From the cell containing the given text, extract its center point as (X, Y) coordinate. 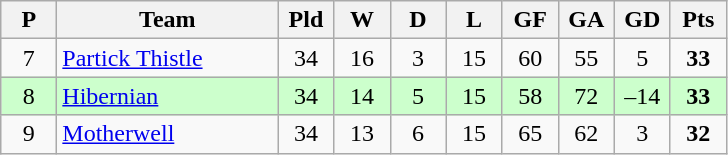
72 (586, 96)
Pld (306, 20)
16 (362, 58)
14 (362, 96)
GD (642, 20)
L (474, 20)
Pts (698, 20)
Team (168, 20)
65 (530, 134)
D (418, 20)
6 (418, 134)
GF (530, 20)
8 (29, 96)
P (29, 20)
Motherwell (168, 134)
13 (362, 134)
–14 (642, 96)
32 (698, 134)
Hibernian (168, 96)
GA (586, 20)
Partick Thistle (168, 58)
7 (29, 58)
W (362, 20)
60 (530, 58)
9 (29, 134)
62 (586, 134)
58 (530, 96)
55 (586, 58)
